Output the (x, y) coordinate of the center of the cell containing the given text.  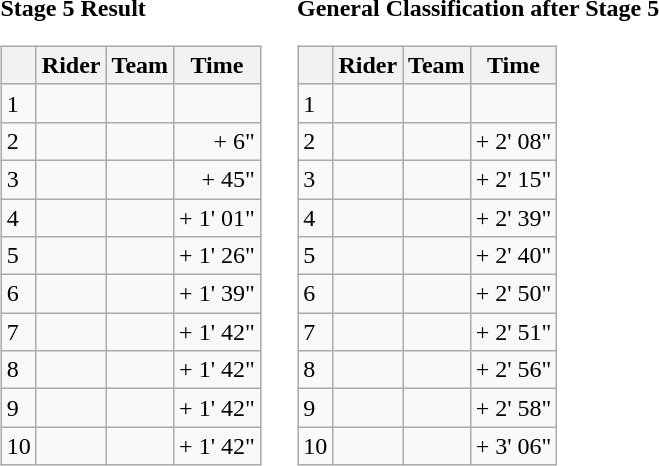
+ 6" (218, 141)
+ 3' 06" (514, 446)
+ 2' 15" (514, 179)
+ 1' 26" (218, 256)
+ 1' 39" (218, 294)
+ 2' 56" (514, 370)
+ 1' 01" (218, 217)
+ 2' 58" (514, 408)
+ 2' 50" (514, 294)
+ 45" (218, 179)
+ 2' 40" (514, 256)
+ 2' 51" (514, 332)
+ 2' 39" (514, 217)
+ 2' 08" (514, 141)
